Locate the cell with the specified text and output its [X, Y] center coordinate. 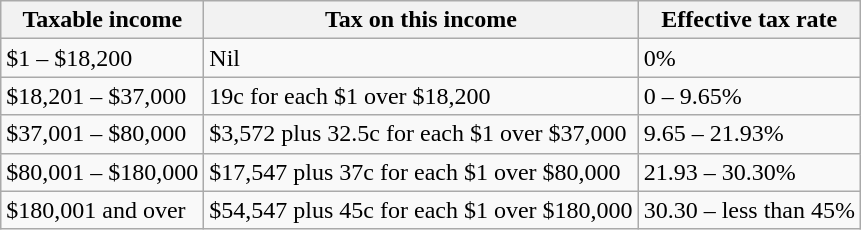
Nil [421, 58]
$18,201 – $37,000 [102, 96]
$54,547 plus 45c for each $1 over $180,000 [421, 210]
30.30 – less than 45% [749, 210]
Taxable income [102, 20]
21.93 – 30.30% [749, 172]
$180,001 and over [102, 210]
Tax on this income [421, 20]
0 – 9.65% [749, 96]
0% [749, 58]
$17,547 plus 37c for each $1 over $80,000 [421, 172]
9.65 – 21.93% [749, 134]
$1 – $18,200 [102, 58]
$37,001 – $80,000 [102, 134]
19c for each $1 over $18,200 [421, 96]
$80,001 – $180,000 [102, 172]
$3,572 plus 32.5c for each $1 over $37,000 [421, 134]
Effective tax rate [749, 20]
